Detect which cell encompasses the target text, then output its (x, y) center coordinate. 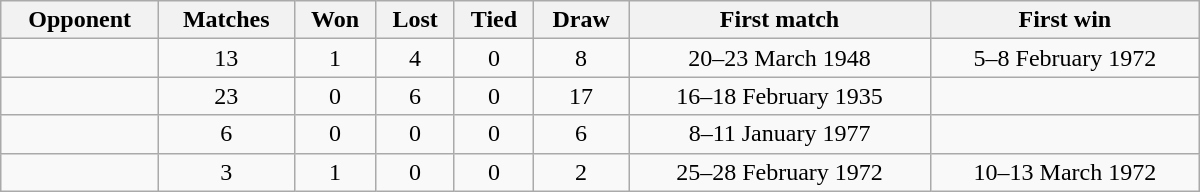
5–8 February 1972 (1064, 58)
Won (335, 20)
4 (415, 58)
10–13 March 1972 (1064, 172)
Matches (227, 20)
17 (582, 96)
16–18 February 1935 (780, 96)
Tied (494, 20)
First match (780, 20)
8–11 January 1977 (780, 134)
Lost (415, 20)
8 (582, 58)
3 (227, 172)
25–28 February 1972 (780, 172)
20–23 March 1948 (780, 58)
Opponent (80, 20)
2 (582, 172)
First win (1064, 20)
23 (227, 96)
Draw (582, 20)
13 (227, 58)
